Capture the cell that displays the provided text and extract its [X, Y] central coordinate. 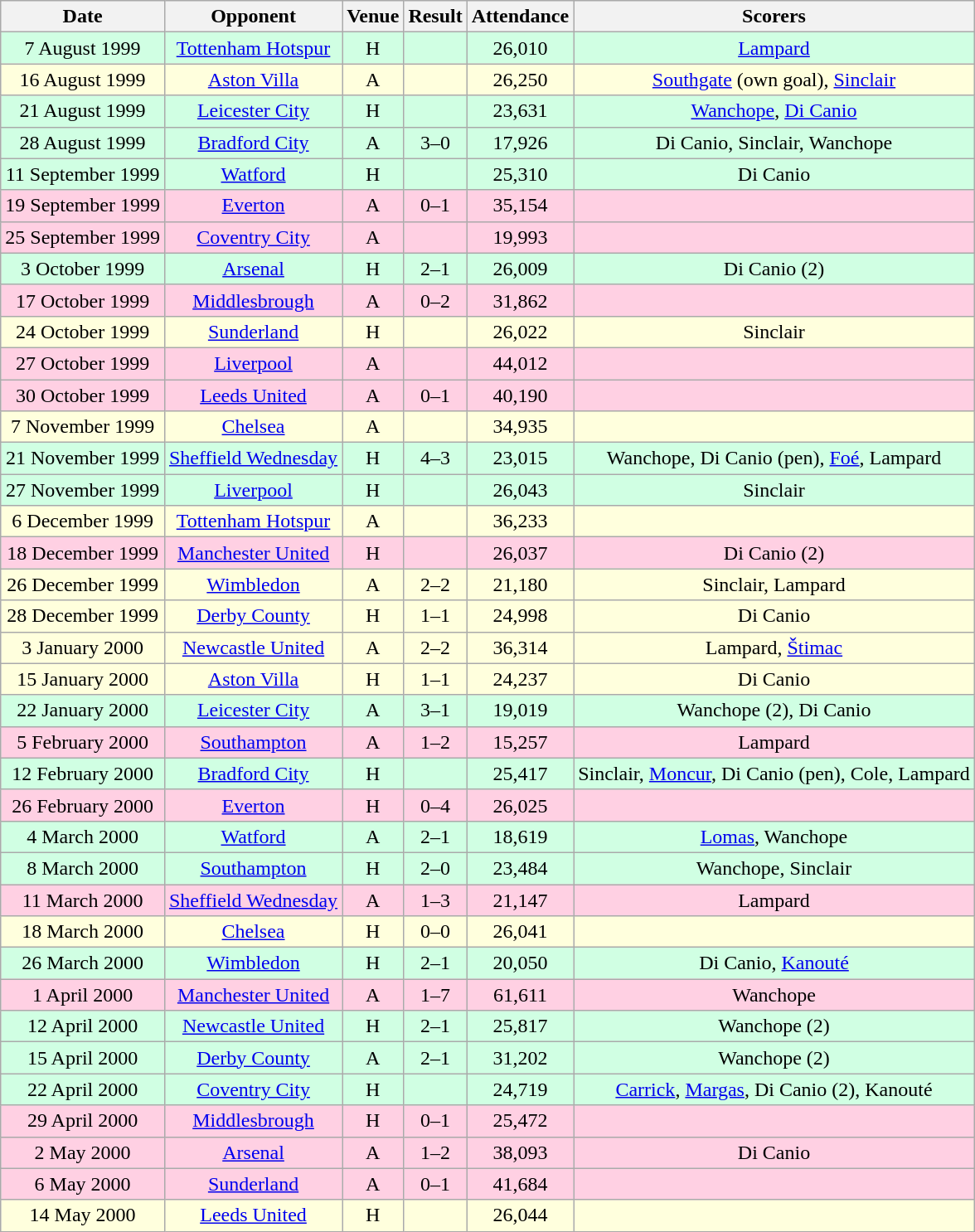
12 February 2000 [83, 774]
27 November 1999 [83, 490]
28 August 1999 [83, 143]
24 October 1999 [83, 332]
Scorers [774, 17]
24,237 [520, 679]
7 August 1999 [83, 48]
31,202 [520, 1058]
19,993 [520, 237]
Di Canio, Kanouté [774, 963]
16 August 1999 [83, 80]
15 April 2000 [83, 1058]
26 December 1999 [83, 584]
26,009 [520, 269]
1–7 [435, 995]
28 December 1999 [83, 616]
Sinclair, Lampard [774, 584]
3–0 [435, 143]
Sinclair, Moncur, Di Canio (pen), Cole, Lampard [774, 774]
8 March 2000 [83, 868]
20,050 [520, 963]
2–0 [435, 868]
23,631 [520, 111]
Attendance [520, 17]
26,250 [520, 80]
24,998 [520, 616]
25,417 [520, 774]
23,015 [520, 458]
11 September 1999 [83, 174]
1–3 [435, 900]
Date [83, 17]
Wanchope (2), Di Canio [774, 711]
Di Canio, Sinclair, Wanchope [774, 143]
19,019 [520, 711]
Wanchope, Di Canio (pen), Foé, Lampard [774, 458]
Lomas, Wanchope [774, 837]
18 December 1999 [83, 553]
17 October 1999 [83, 300]
4–3 [435, 458]
6 May 2000 [83, 1184]
31,862 [520, 300]
15,257 [520, 742]
Opponent [253, 17]
Wanchope, Di Canio [774, 111]
26 February 2000 [83, 805]
17,926 [520, 143]
6 December 1999 [83, 521]
15 January 2000 [83, 679]
5 February 2000 [83, 742]
18,619 [520, 837]
4 March 2000 [83, 837]
Result [435, 17]
26,010 [520, 48]
23,484 [520, 868]
25,472 [520, 1121]
21,180 [520, 584]
22 April 2000 [83, 1089]
21,147 [520, 900]
21 August 1999 [83, 111]
3 January 2000 [83, 648]
26,044 [520, 1215]
22 January 2000 [83, 711]
26,043 [520, 490]
Wanchope, Sinclair [774, 868]
44,012 [520, 363]
26,037 [520, 553]
34,935 [520, 427]
19 September 1999 [83, 206]
25,817 [520, 1026]
7 November 1999 [83, 427]
12 April 2000 [83, 1026]
0–4 [435, 805]
29 April 2000 [83, 1121]
Carrick, Margas, Di Canio (2), Kanouté [774, 1089]
Venue [373, 17]
26,025 [520, 805]
0–2 [435, 300]
3 October 1999 [83, 269]
41,684 [520, 1184]
26,022 [520, 332]
18 March 2000 [83, 932]
3–1 [435, 711]
25,310 [520, 174]
40,190 [520, 395]
2 May 2000 [83, 1152]
1 April 2000 [83, 995]
35,154 [520, 206]
30 October 1999 [83, 395]
38,093 [520, 1152]
36,314 [520, 648]
24,719 [520, 1089]
0–0 [435, 932]
61,611 [520, 995]
14 May 2000 [83, 1215]
11 March 2000 [83, 900]
36,233 [520, 521]
Wanchope [774, 995]
26 March 2000 [83, 963]
Southgate (own goal), Sinclair [774, 80]
26,041 [520, 932]
21 November 1999 [83, 458]
25 September 1999 [83, 237]
27 October 1999 [83, 363]
Lampard, Štimac [774, 648]
